Identify which cell holds the provided text, then report its (x, y) central coordinate. 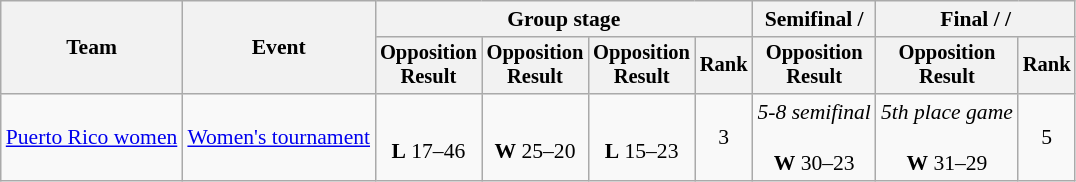
Women's tournament (278, 138)
L 15–23 (642, 138)
5-8 semifinalW 30–23 (814, 138)
Final / / (976, 19)
5 (1047, 138)
3 (724, 138)
Puerto Rico women (92, 138)
Group stage (564, 19)
Event (278, 48)
L 17–46 (428, 138)
5th place gameW 31–29 (947, 138)
Team (92, 48)
Semifinal / (814, 19)
W 25–20 (536, 138)
